Search for the cell housing the specified text and yield its (X, Y) center coordinate. 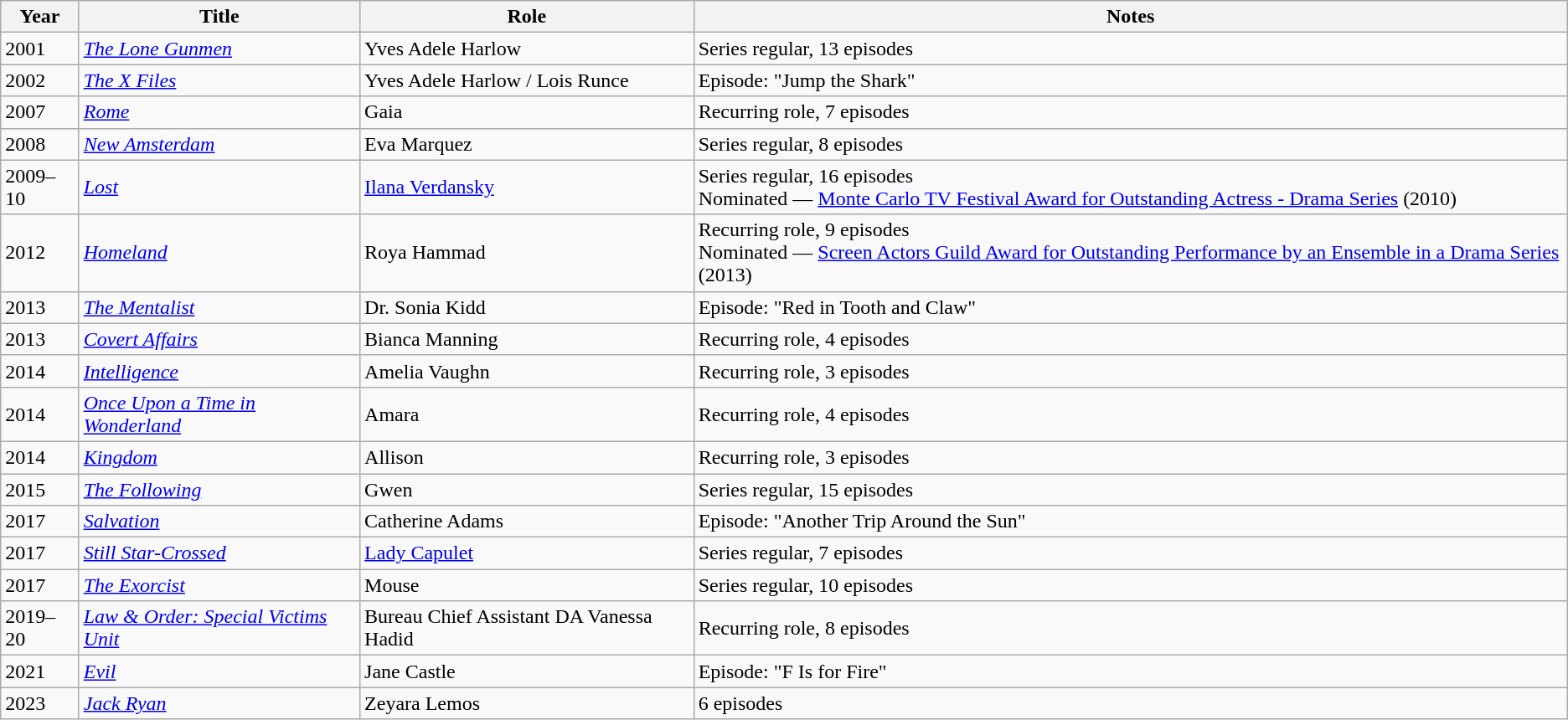
New Amsterdam (219, 144)
6 episodes (1131, 703)
Ilana Verdansky (528, 188)
Catherine Adams (528, 522)
2007 (40, 112)
Bureau Chief Assistant DA Vanessa Hadid (528, 628)
Episode: "Red in Tooth and Claw" (1131, 307)
Episode: "F Is for Fire" (1131, 671)
Title (219, 17)
Amelia Vaughn (528, 371)
Jack Ryan (219, 703)
The Lone Gunmen (219, 49)
2021 (40, 671)
Lost (219, 188)
The Exorcist (219, 585)
Jane Castle (528, 671)
Roya Hammad (528, 253)
2008 (40, 144)
Kingdom (219, 457)
Series regular, 7 episodes (1131, 553)
Eva Marquez (528, 144)
The Following (219, 490)
2019–20 (40, 628)
Series regular, 13 episodes (1131, 49)
Yves Adele Harlow / Lois Runce (528, 80)
Year (40, 17)
Still Star-Crossed (219, 553)
Allison (528, 457)
Dr. Sonia Kidd (528, 307)
Once Upon a Time in Wonderland (219, 414)
Role (528, 17)
Zeyara Lemos (528, 703)
Recurring role, 9 episodesNominated — Screen Actors Guild Award for Outstanding Performance by an Ensemble in a Drama Series (2013) (1131, 253)
Series regular, 15 episodes (1131, 490)
The Mentalist (219, 307)
Recurring role, 8 episodes (1131, 628)
Lady Capulet (528, 553)
2012 (40, 253)
2009–10 (40, 188)
Salvation (219, 522)
2023 (40, 703)
Episode: "Another Trip Around the Sun" (1131, 522)
Episode: "Jump the Shark" (1131, 80)
Series regular, 16 episodesNominated — Monte Carlo TV Festival Award for Outstanding Actress - Drama Series (2010) (1131, 188)
Rome (219, 112)
Gwen (528, 490)
Law & Order: Special Victims Unit (219, 628)
Yves Adele Harlow (528, 49)
Intelligence (219, 371)
Series regular, 10 episodes (1131, 585)
Homeland (219, 253)
2001 (40, 49)
The X Files (219, 80)
Amara (528, 414)
Covert Affairs (219, 339)
Series regular, 8 episodes (1131, 144)
Mouse (528, 585)
2002 (40, 80)
Recurring role, 7 episodes (1131, 112)
Gaia (528, 112)
2015 (40, 490)
Evil (219, 671)
Notes (1131, 17)
Bianca Manning (528, 339)
